Extract the [x, y] coordinate from the center of the cell holding the provided text.  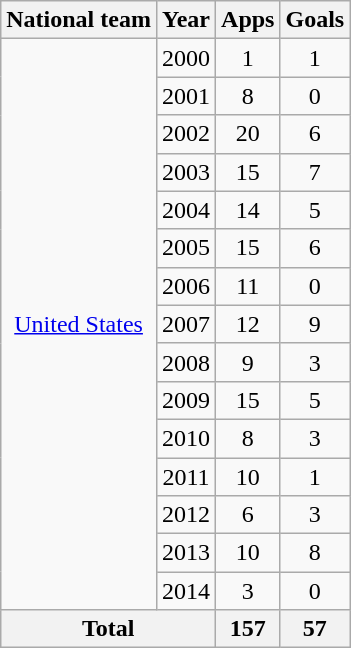
2003 [186, 172]
57 [315, 629]
14 [248, 210]
2011 [186, 477]
2010 [186, 438]
2008 [186, 362]
United States [79, 324]
2007 [186, 324]
2004 [186, 210]
National team [79, 20]
Goals [315, 20]
2002 [186, 134]
2000 [186, 58]
2001 [186, 96]
2005 [186, 248]
20 [248, 134]
2014 [186, 591]
11 [248, 286]
2006 [186, 286]
Total [108, 629]
7 [315, 172]
2012 [186, 515]
2013 [186, 553]
Apps [248, 20]
2009 [186, 400]
Year [186, 20]
12 [248, 324]
157 [248, 629]
